From the cell containing the given text, extract its center point as (X, Y) coordinate. 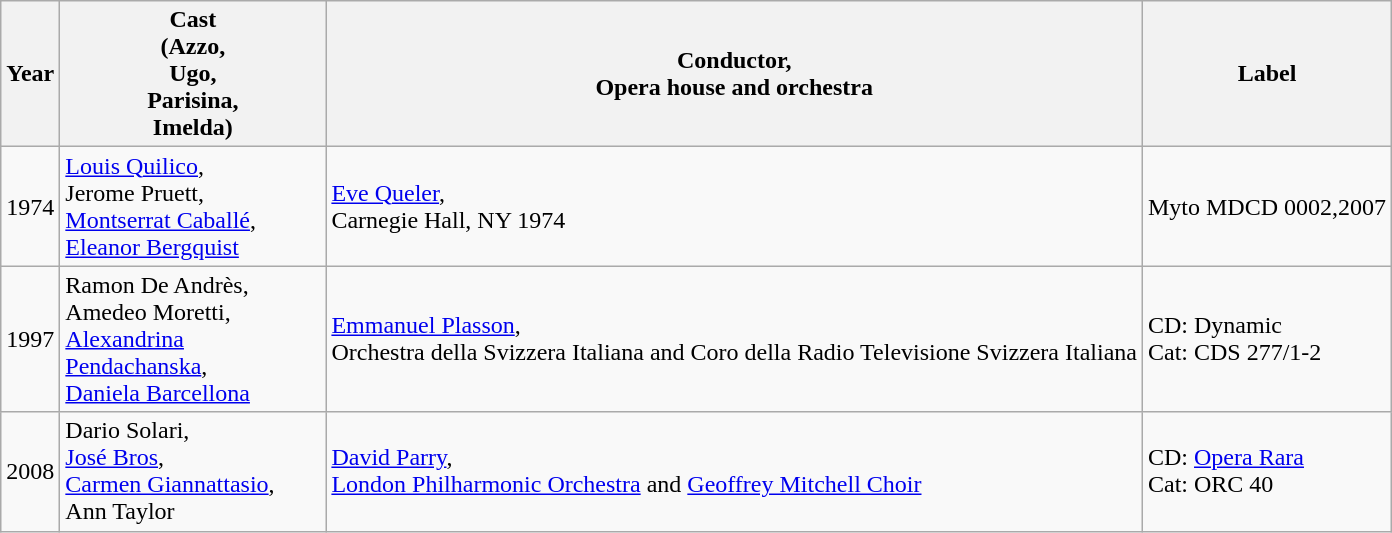
Conductor,Opera house and orchestra (734, 74)
2008 (30, 472)
Cast(Azzo,Ugo,Parisina,Imelda) (193, 74)
Year (30, 74)
1974 (30, 206)
Emmanuel Plasson,Orchestra della Svizzera Italiana and Coro della Radio Televisione Svizzera Italiana (734, 339)
Ramon De Andrès,Amedeo Moretti,Alexandrina Pendachanska,Daniela Barcellona (193, 339)
David Parry,London Philharmonic Orchestra and Geoffrey Mitchell Choir (734, 472)
CD: Opera RaraCat: ORC 40 (1266, 472)
Louis Quilico,Jerome Pruett,Montserrat Caballé,Eleanor Bergquist (193, 206)
Eve Queler,Carnegie Hall, NY 1974 (734, 206)
Myto MDCD 0002,2007 (1266, 206)
Dario Solari,José Bros,Carmen Giannattasio,Ann Taylor (193, 472)
1997 (30, 339)
Label (1266, 74)
CD: DynamicCat: CDS 277/1-2 (1266, 339)
